From the cell containing the given text, extract its center point as [X, Y] coordinate. 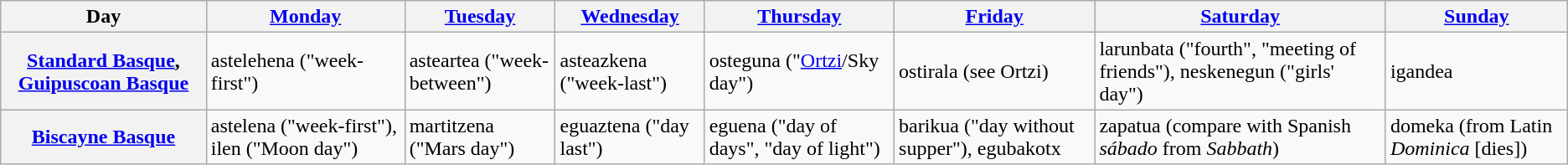
osteguna ("Ortzi/Sky day") [799, 71]
Saturday [1240, 17]
larunbata ("fourth", "meeting of friends"), neskenegun ("girls' day") [1240, 71]
asteartea ("week-between") [480, 71]
barikua ("day without supper"), egubakotx [995, 137]
zapatua (compare with Spanish sábado from Sabbath) [1240, 137]
igandea [1476, 71]
eguena ("day of days", "day of light") [799, 137]
astelena ("week-first"), ilen ("Moon day") [305, 137]
Thursday [799, 17]
Wednesday [630, 17]
asteazkena ("week-last") [630, 71]
domeka (from Latin Dominica [dies]) [1476, 137]
Sunday [1476, 17]
ostirala (see Ortzi) [995, 71]
Standard Basque, Guipuscoan Basque [104, 71]
Biscayne Basque [104, 137]
Tuesday [480, 17]
martitzena ("Mars day") [480, 137]
Monday [305, 17]
Friday [995, 17]
Day [104, 17]
eguaztena ("day last") [630, 137]
astelehena ("week-first") [305, 71]
